Extract the [X, Y] coordinate from the center of the cell holding the provided text.  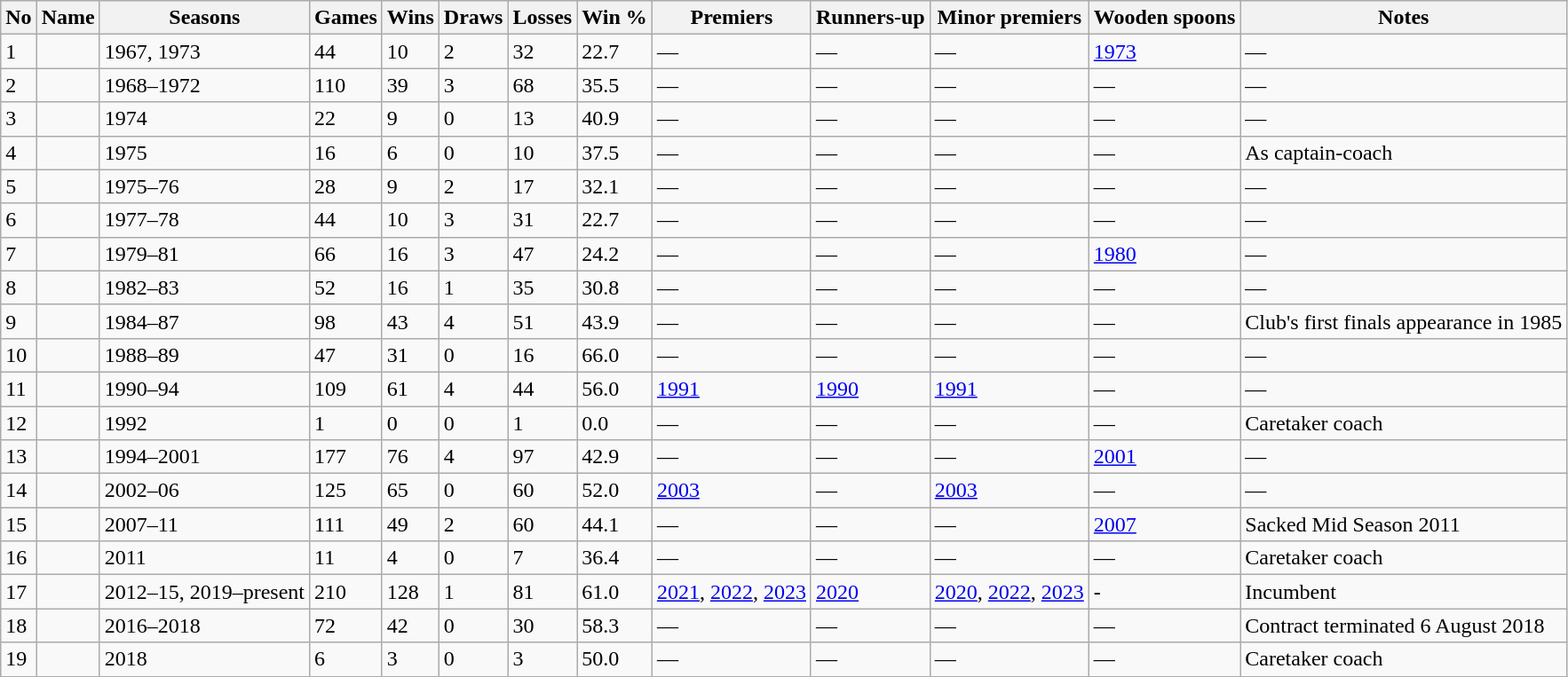
30 [542, 626]
210 [346, 592]
Wooden spoons [1164, 18]
52 [346, 287]
12 [19, 423]
2001 [1164, 457]
1974 [204, 119]
2002–06 [204, 491]
0.0 [614, 423]
30.8 [614, 287]
81 [542, 592]
42 [410, 626]
1977–78 [204, 220]
1973 [1164, 51]
Losses [542, 18]
98 [346, 321]
40.9 [614, 119]
97 [542, 457]
Games [346, 18]
110 [346, 85]
61 [410, 389]
Runners-up [870, 18]
Club's first finals appearance in 1985 [1404, 321]
50.0 [614, 659]
42.9 [614, 457]
32 [542, 51]
Premiers [732, 18]
1979–81 [204, 254]
1990 [870, 389]
14 [19, 491]
56.0 [614, 389]
125 [346, 491]
72 [346, 626]
49 [410, 524]
58.3 [614, 626]
1968–1972 [204, 85]
65 [410, 491]
2016–2018 [204, 626]
5 [19, 186]
24.2 [614, 254]
Draws [473, 18]
2012–15, 2019–present [204, 592]
51 [542, 321]
2011 [204, 558]
66 [346, 254]
19 [19, 659]
32.1 [614, 186]
1980 [1164, 254]
Name [67, 18]
36.4 [614, 558]
Incumbent [1404, 592]
Seasons [204, 18]
39 [410, 85]
44.1 [614, 524]
37.5 [614, 153]
1975–76 [204, 186]
1967, 1973 [204, 51]
1988–89 [204, 355]
128 [410, 592]
15 [19, 524]
1994–2001 [204, 457]
66.0 [614, 355]
- [1164, 592]
Wins [410, 18]
Sacked Mid Season 2011 [1404, 524]
2007 [1164, 524]
2018 [204, 659]
111 [346, 524]
22 [346, 119]
1975 [204, 153]
35.5 [614, 85]
8 [19, 287]
2020 [870, 592]
Minor premiers [1009, 18]
2007–11 [204, 524]
Win % [614, 18]
52.0 [614, 491]
Notes [1404, 18]
177 [346, 457]
28 [346, 186]
18 [19, 626]
43 [410, 321]
68 [542, 85]
1990–94 [204, 389]
1984–87 [204, 321]
43.9 [614, 321]
1992 [204, 423]
Contract terminated 6 August 2018 [1404, 626]
35 [542, 287]
61.0 [614, 592]
1982–83 [204, 287]
No [19, 18]
As captain-coach [1404, 153]
109 [346, 389]
2021, 2022, 2023 [732, 592]
2020, 2022, 2023 [1009, 592]
76 [410, 457]
